Return the [x, y] coordinate for the center point of the cell that contains the specified text.  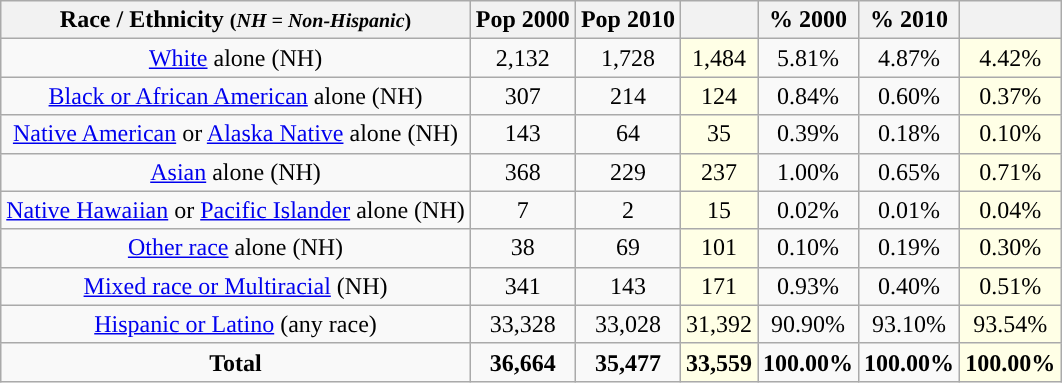
35 [718, 134]
1,484 [718, 58]
124 [718, 96]
38 [522, 248]
33,328 [522, 324]
0.19% [910, 248]
307 [522, 96]
0.93% [808, 286]
64 [628, 134]
90.90% [808, 324]
0.37% [1010, 96]
Mixed race or Multiracial (NH) [236, 286]
0.60% [910, 96]
237 [718, 172]
Asian alone (NH) [236, 172]
0.39% [808, 134]
7 [522, 210]
93.10% [910, 324]
1.00% [808, 172]
Pop 2000 [522, 20]
Pop 2010 [628, 20]
229 [628, 172]
0.01% [910, 210]
2 [628, 210]
Black or African American alone (NH) [236, 96]
0.71% [1010, 172]
0.04% [1010, 210]
341 [522, 286]
31,392 [718, 324]
Native Hawaiian or Pacific Islander alone (NH) [236, 210]
1,728 [628, 58]
171 [718, 286]
% 2000 [808, 20]
35,477 [628, 362]
214 [628, 96]
101 [718, 248]
33,559 [718, 362]
White alone (NH) [236, 58]
33,028 [628, 324]
69 [628, 248]
0.02% [808, 210]
0.65% [910, 172]
Race / Ethnicity (NH = Non-Hispanic) [236, 20]
2,132 [522, 58]
Native American or Alaska Native alone (NH) [236, 134]
4.42% [1010, 58]
4.87% [910, 58]
5.81% [808, 58]
0.40% [910, 286]
93.54% [1010, 324]
0.30% [1010, 248]
0.84% [808, 96]
Total [236, 362]
368 [522, 172]
% 2010 [910, 20]
36,664 [522, 362]
0.18% [910, 134]
Hispanic or Latino (any race) [236, 324]
15 [718, 210]
0.51% [1010, 286]
Other race alone (NH) [236, 248]
